From the cell containing the given text, extract its center point as [X, Y] coordinate. 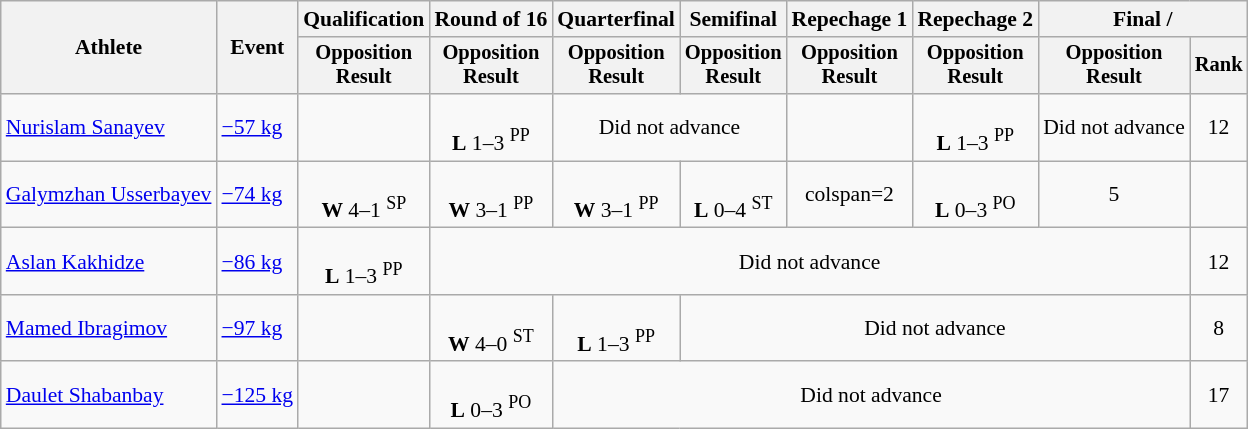
L 0–4 ST [734, 194]
Semifinal [734, 19]
−97 kg [257, 328]
8 [1219, 328]
Round of 16 [490, 19]
W 4–0 ST [490, 328]
−86 kg [257, 262]
colspan=2 [850, 194]
Repechage 2 [975, 19]
5 [1114, 194]
W 4–1 SP [364, 194]
Quarterfinal [616, 19]
Final / [1142, 19]
Mamed Ibragimov [109, 328]
Repechage 1 [850, 19]
−74 kg [257, 194]
−125 kg [257, 396]
Athlete [109, 48]
Rank [1219, 66]
Aslan Kakhidze [109, 262]
Event [257, 48]
17 [1219, 396]
−57 kg [257, 128]
Nurislam Sanayev [109, 128]
Daulet Shabanbay [109, 396]
Qualification [364, 19]
Galymzhan Usserbayev [109, 194]
